Locate the cell with the specified text and output its [X, Y] center coordinate. 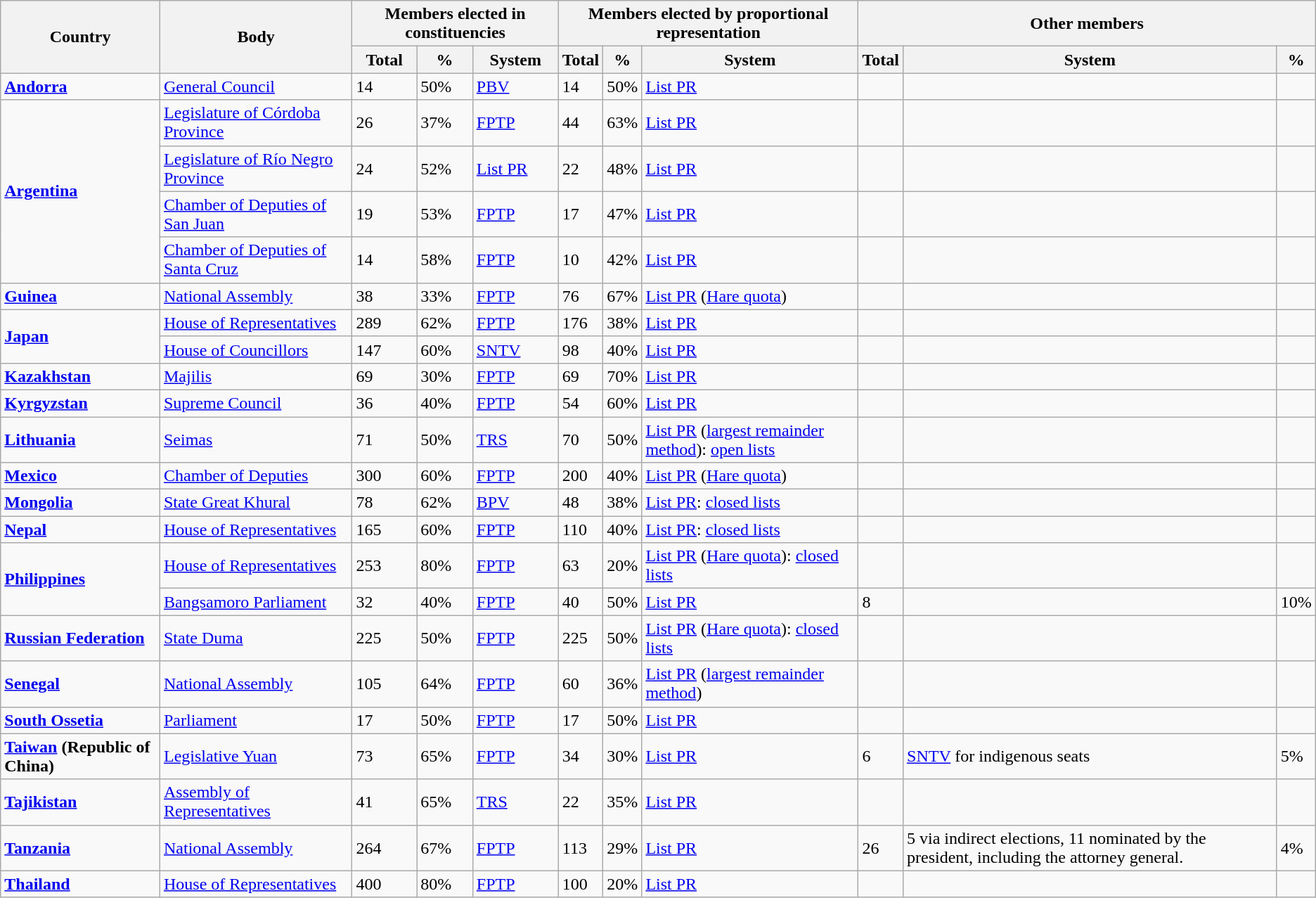
Guinea [80, 296]
House of Councillors [256, 349]
10% [1296, 602]
60 [581, 684]
Argentina [80, 191]
Andorra [80, 86]
General Council [256, 86]
264 [385, 848]
State Duma [256, 639]
Taiwan (Republic of China) [80, 757]
53% [445, 214]
113 [581, 848]
33% [445, 296]
41 [385, 802]
Chamber of Deputies of Santa Cruz [256, 260]
Tajikistan [80, 802]
70 [581, 439]
100 [581, 884]
6 [881, 757]
Legislative Yuan [256, 757]
Mongolia [80, 503]
70% [623, 376]
Legislature of Córdoba Province [256, 122]
400 [385, 884]
Lithuania [80, 439]
List PR (largest remainder method) [750, 684]
Japan [80, 336]
78 [385, 503]
35% [623, 802]
Legislature of Río Negro Province [256, 169]
Body [256, 37]
South Ossetia [80, 720]
37% [445, 122]
105 [385, 684]
Russian Federation [80, 639]
63% [623, 122]
10 [581, 260]
98 [581, 349]
Members elected by proportional representation [709, 24]
24 [385, 169]
253 [385, 565]
8 [881, 602]
Nepal [80, 530]
Tanzania [80, 848]
34 [581, 757]
42% [623, 260]
Mexico [80, 476]
Kazakhstan [80, 376]
36 [385, 403]
63 [581, 565]
176 [581, 323]
19 [385, 214]
110 [581, 530]
BPV [515, 503]
300 [385, 476]
Bangsamoro Parliament [256, 602]
Philippines [80, 579]
Majilis [256, 376]
SNTV for indigenous seats [1090, 757]
Seimas [256, 439]
5 via indirect elections, 11 nominated by the president, including the attorney general. [1090, 848]
Parliament [256, 720]
Country [80, 37]
Other members [1087, 24]
State Great Khural [256, 503]
76 [581, 296]
64% [445, 684]
44 [581, 122]
Assembly of Representatives [256, 802]
29% [623, 848]
48% [623, 169]
Kyrgyzstan [80, 403]
5% [1296, 757]
SNTV [515, 349]
47% [623, 214]
48 [581, 503]
32 [385, 602]
289 [385, 323]
200 [581, 476]
Senegal [80, 684]
36% [623, 684]
Thailand [80, 884]
73 [385, 757]
147 [385, 349]
54 [581, 403]
40 [581, 602]
Supreme Council [256, 403]
58% [445, 260]
PBV [515, 86]
71 [385, 439]
165 [385, 530]
Chamber of Deputies [256, 476]
Members elected in constituencies [456, 24]
52% [445, 169]
Chamber of Deputies of San Juan [256, 214]
List PR (largest remainder method): open lists [750, 439]
38 [385, 296]
4% [1296, 848]
